Output the (X, Y) coordinate of the center of the cell containing the given text.  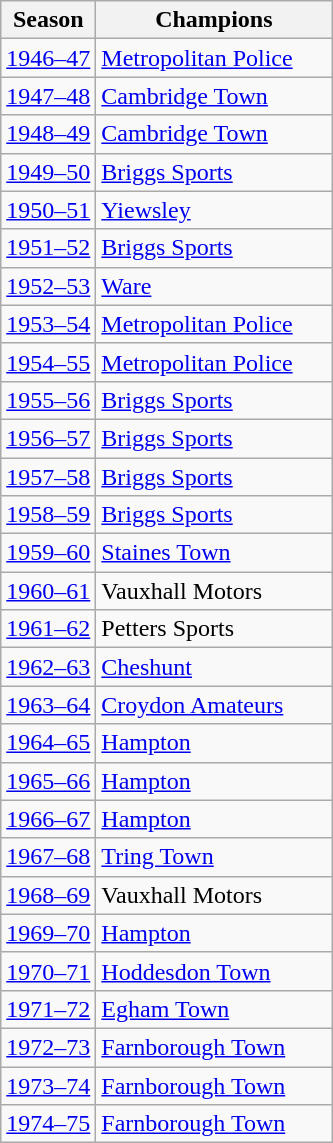
1952–53 (48, 286)
1969–70 (48, 933)
1962–63 (48, 667)
Hoddesdon Town (214, 971)
Tring Town (214, 857)
1965–66 (48, 781)
Champions (214, 20)
Egham Town (214, 1009)
1951–52 (48, 248)
1963–64 (48, 705)
Season (48, 20)
1953–54 (48, 324)
Yiewsley (214, 210)
1970–71 (48, 971)
1949–50 (48, 172)
1950–51 (48, 210)
Ware (214, 286)
1954–55 (48, 362)
1956–57 (48, 438)
1957–58 (48, 477)
1959–60 (48, 553)
1955–56 (48, 400)
Cheshunt (214, 667)
1974–75 (48, 1124)
1972–73 (48, 1047)
1973–74 (48, 1085)
1946–47 (48, 58)
1961–62 (48, 629)
1964–65 (48, 743)
1966–67 (48, 819)
1958–59 (48, 515)
1967–68 (48, 857)
1947–48 (48, 96)
1948–49 (48, 134)
Croydon Amateurs (214, 705)
Petters Sports (214, 629)
1968–69 (48, 895)
1960–61 (48, 591)
1971–72 (48, 1009)
Staines Town (214, 553)
